From the cell containing the given text, extract its center point as [X, Y] coordinate. 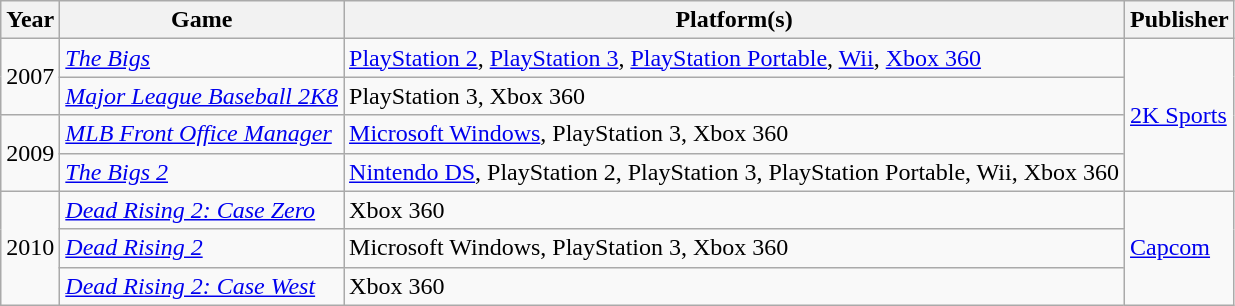
Dead Rising 2: Case Zero [202, 210]
2007 [30, 77]
Dead Rising 2: Case West [202, 286]
Dead Rising 2 [202, 248]
2K Sports [1180, 115]
2010 [30, 248]
Platform(s) [734, 20]
The Bigs [202, 58]
PlayStation 2, PlayStation 3, PlayStation Portable, Wii, Xbox 360 [734, 58]
Capcom [1180, 248]
Publisher [1180, 20]
MLB Front Office Manager [202, 134]
Major League Baseball 2K8 [202, 96]
2009 [30, 153]
The Bigs 2 [202, 172]
PlayStation 3, Xbox 360 [734, 96]
Year [30, 20]
Game [202, 20]
Nintendo DS, PlayStation 2, PlayStation 3, PlayStation Portable, Wii, Xbox 360 [734, 172]
